Scan for the cell matching the given text and deliver its [x, y] coordinate at center. 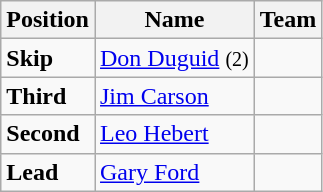
Name [174, 20]
Gary Ford [174, 172]
Position [48, 20]
Skip [48, 58]
Third [48, 96]
Leo Hebert [174, 134]
Team [288, 20]
Jim Carson [174, 96]
Don Duguid (2) [174, 58]
Lead [48, 172]
Second [48, 134]
